Locate the cell with the specified text and output its (x, y) center coordinate. 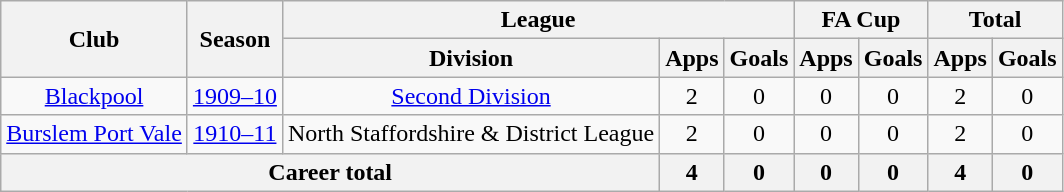
League (538, 20)
1910–11 (234, 134)
North Staffordshire & District League (470, 134)
Total (995, 20)
Season (234, 39)
Career total (330, 172)
Second Division (470, 96)
FA Cup (861, 20)
Blackpool (94, 96)
Club (94, 39)
Burslem Port Vale (94, 134)
Division (470, 58)
1909–10 (234, 96)
